For the text-containing cell, return its midpoint in (x, y) coordinate format. 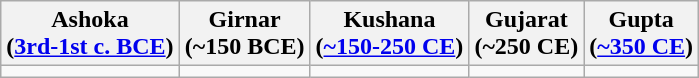
Girnar(~150 BCE) (244, 34)
Gujarat(~250 CE) (526, 34)
Gupta(~350 CE) (642, 34)
Ashoka(3rd-1st c. BCE) (90, 34)
Kushana(~150-250 CE) (390, 34)
